Extract the [X, Y] coordinate from the center of the cell holding the provided text.  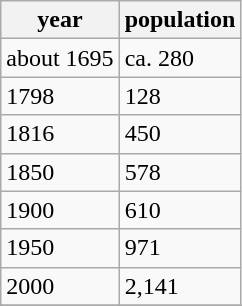
year [60, 20]
578 [180, 172]
1950 [60, 248]
2,141 [180, 286]
ca. 280 [180, 58]
1816 [60, 134]
1850 [60, 172]
128 [180, 96]
population [180, 20]
1900 [60, 210]
about 1695 [60, 58]
610 [180, 210]
2000 [60, 286]
450 [180, 134]
971 [180, 248]
1798 [60, 96]
